Find where the given text appears and provide that cell's center as (x, y) coordinate. 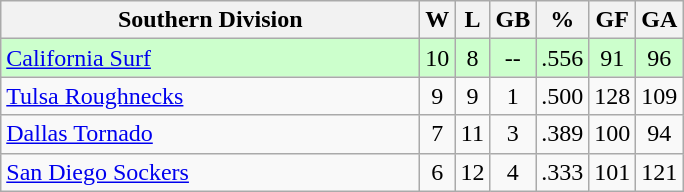
94 (660, 134)
-- (513, 58)
GB (513, 20)
121 (660, 172)
Southern Division (210, 20)
GA (660, 20)
4 (513, 172)
1 (513, 96)
10 (438, 58)
12 (472, 172)
96 (660, 58)
91 (612, 58)
GF (612, 20)
% (562, 20)
.556 (562, 58)
8 (472, 58)
Tulsa Roughnecks (210, 96)
.333 (562, 172)
L (472, 20)
W (438, 20)
100 (612, 134)
California Surf (210, 58)
3 (513, 134)
7 (438, 134)
Dallas Tornado (210, 134)
San Diego Sockers (210, 172)
6 (438, 172)
.500 (562, 96)
.389 (562, 134)
109 (660, 96)
128 (612, 96)
101 (612, 172)
11 (472, 134)
